Find where the given text appears and provide that cell's center as [X, Y] coordinate. 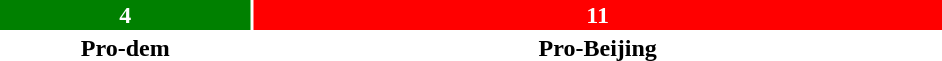
4 [125, 15]
11 [598, 15]
